Capture the cell that displays the provided text and extract its (x, y) central coordinate. 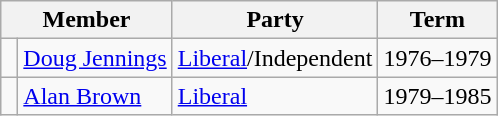
Liberal/Independent (275, 58)
Member (86, 20)
1976–1979 (438, 58)
Alan Brown (95, 96)
Liberal (275, 96)
Doug Jennings (95, 58)
Term (438, 20)
Party (275, 20)
1979–1985 (438, 96)
